Provide the (x, y) coordinate of the cell's center where the given text is located.  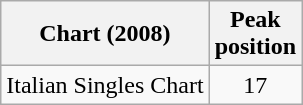
17 (255, 85)
Chart (2008) (105, 34)
Peakposition (255, 34)
Italian Singles Chart (105, 85)
